Locate the cell with the specified text and output its [X, Y] center coordinate. 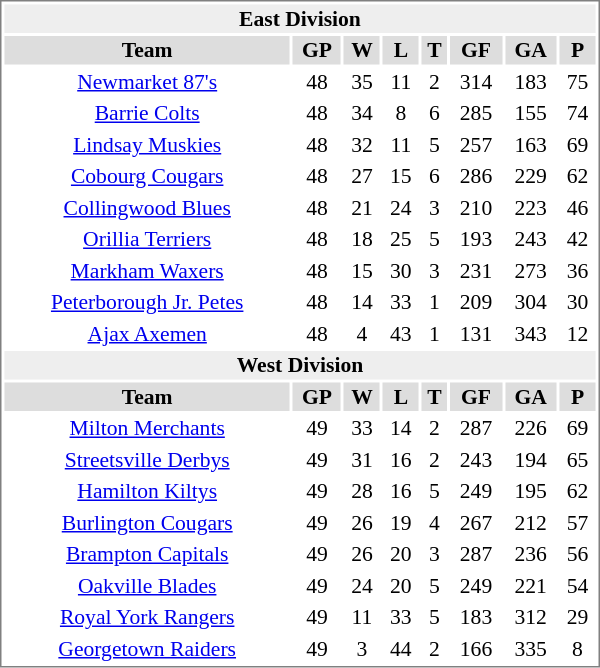
335 [531, 648]
19 [401, 522]
312 [531, 617]
Barrie Colts [146, 113]
273 [531, 270]
163 [531, 144]
286 [476, 176]
226 [531, 428]
46 [578, 208]
314 [476, 82]
Orillia Terriers [146, 239]
221 [531, 586]
28 [362, 491]
12 [578, 334]
57 [578, 522]
Peterborough Jr. Petes [146, 302]
75 [578, 82]
Collingwood Blues [146, 208]
267 [476, 522]
29 [578, 617]
Royal York Rangers [146, 617]
212 [531, 522]
Newmarket 87's [146, 82]
223 [531, 208]
56 [578, 554]
131 [476, 334]
54 [578, 586]
32 [362, 144]
21 [362, 208]
Oakville Blades [146, 586]
Cobourg Cougars [146, 176]
35 [362, 82]
Georgetown Raiders [146, 648]
74 [578, 113]
36 [578, 270]
43 [401, 334]
44 [401, 648]
257 [476, 144]
343 [531, 334]
195 [531, 491]
Brampton Capitals [146, 554]
Hamilton Kiltys [146, 491]
25 [401, 239]
34 [362, 113]
229 [531, 176]
Markham Waxers [146, 270]
194 [531, 460]
231 [476, 270]
166 [476, 648]
209 [476, 302]
Streetsville Derbys [146, 460]
210 [476, 208]
27 [362, 176]
42 [578, 239]
285 [476, 113]
East Division [300, 18]
236 [531, 554]
193 [476, 239]
Milton Merchants [146, 428]
31 [362, 460]
18 [362, 239]
155 [531, 113]
West Division [300, 365]
Lindsay Muskies [146, 144]
Burlington Cougars [146, 522]
304 [531, 302]
65 [578, 460]
Ajax Axemen [146, 334]
